Provide the (X, Y) coordinate of the cell's center where the given text is located.  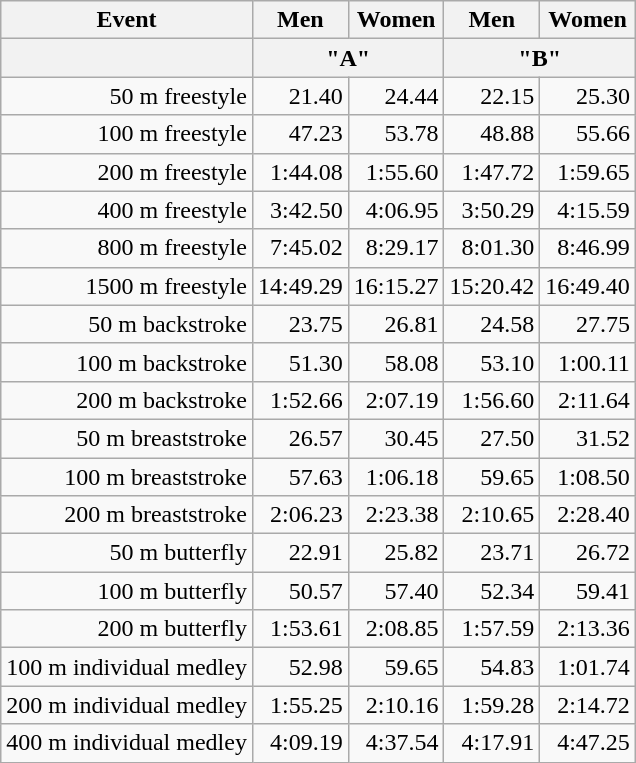
23.75 (300, 324)
47.23 (300, 134)
1:53.61 (300, 629)
52.34 (492, 591)
100 m backstroke (127, 362)
"A" (348, 58)
1500 m freestyle (127, 286)
52.98 (300, 667)
400 m freestyle (127, 210)
4:15.59 (588, 210)
25.30 (588, 96)
100 m individual medley (127, 667)
50.57 (300, 591)
1:55.60 (396, 172)
16:15.27 (396, 286)
50 m backstroke (127, 324)
57.63 (300, 477)
4:09.19 (300, 743)
100 m butterfly (127, 591)
7:45.02 (300, 248)
2:10.65 (492, 515)
2:14.72 (588, 705)
400 m individual medley (127, 743)
55.66 (588, 134)
2:11.64 (588, 400)
1:52.66 (300, 400)
"B" (540, 58)
27.50 (492, 438)
1:08.50 (588, 477)
2:23.38 (396, 515)
1:44.08 (300, 172)
800 m freestyle (127, 248)
22.15 (492, 96)
31.52 (588, 438)
2:08.85 (396, 629)
50 m freestyle (127, 96)
200 m freestyle (127, 172)
100 m breaststroke (127, 477)
53.10 (492, 362)
3:50.29 (492, 210)
57.40 (396, 591)
1:59.65 (588, 172)
51.30 (300, 362)
26.81 (396, 324)
15:20.42 (492, 286)
23.71 (492, 553)
1:00.11 (588, 362)
54.83 (492, 667)
Event (127, 20)
1:06.18 (396, 477)
200 m backstroke (127, 400)
21.40 (300, 96)
1:59.28 (492, 705)
1:01.74 (588, 667)
24.58 (492, 324)
26.72 (588, 553)
200 m individual medley (127, 705)
59.41 (588, 591)
24.44 (396, 96)
27.75 (588, 324)
2:06.23 (300, 515)
4:06.95 (396, 210)
2:13.36 (588, 629)
53.78 (396, 134)
30.45 (396, 438)
50 m breaststroke (127, 438)
48.88 (492, 134)
22.91 (300, 553)
1:47.72 (492, 172)
1:56.60 (492, 400)
2:28.40 (588, 515)
4:17.91 (492, 743)
25.82 (396, 553)
200 m butterfly (127, 629)
2:07.19 (396, 400)
200 m breaststroke (127, 515)
8:46.99 (588, 248)
100 m freestyle (127, 134)
26.57 (300, 438)
8:01.30 (492, 248)
3:42.50 (300, 210)
1:57.59 (492, 629)
2:10.16 (396, 705)
50 m butterfly (127, 553)
58.08 (396, 362)
14:49.29 (300, 286)
8:29.17 (396, 248)
16:49.40 (588, 286)
4:47.25 (588, 743)
1:55.25 (300, 705)
4:37.54 (396, 743)
